Find where the given text appears and provide that cell's center as [x, y] coordinate. 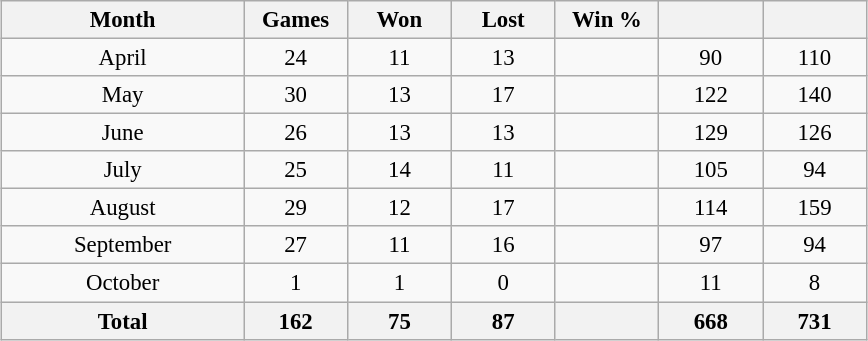
29 [296, 208]
0 [503, 283]
114 [711, 208]
75 [399, 321]
Win % [607, 20]
668 [711, 321]
14 [399, 170]
129 [711, 133]
122 [711, 95]
97 [711, 245]
25 [296, 170]
Won [399, 20]
Games [296, 20]
24 [296, 57]
162 [296, 321]
Lost [503, 20]
8 [815, 283]
May [123, 95]
12 [399, 208]
140 [815, 95]
October [123, 283]
September [123, 245]
110 [815, 57]
June [123, 133]
Total [123, 321]
27 [296, 245]
July [123, 170]
159 [815, 208]
26 [296, 133]
16 [503, 245]
105 [711, 170]
126 [815, 133]
April [123, 57]
87 [503, 321]
Month [123, 20]
90 [711, 57]
August [123, 208]
30 [296, 95]
731 [815, 321]
